Detect which cell encompasses the target text, then output its [x, y] center coordinate. 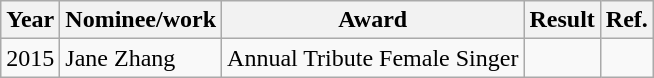
Year [30, 20]
Ref. [626, 20]
Award [373, 20]
Jane Zhang [141, 58]
Nominee/work [141, 20]
Result [562, 20]
Annual Tribute Female Singer [373, 58]
2015 [30, 58]
